For the text-containing cell, return its midpoint in (x, y) coordinate format. 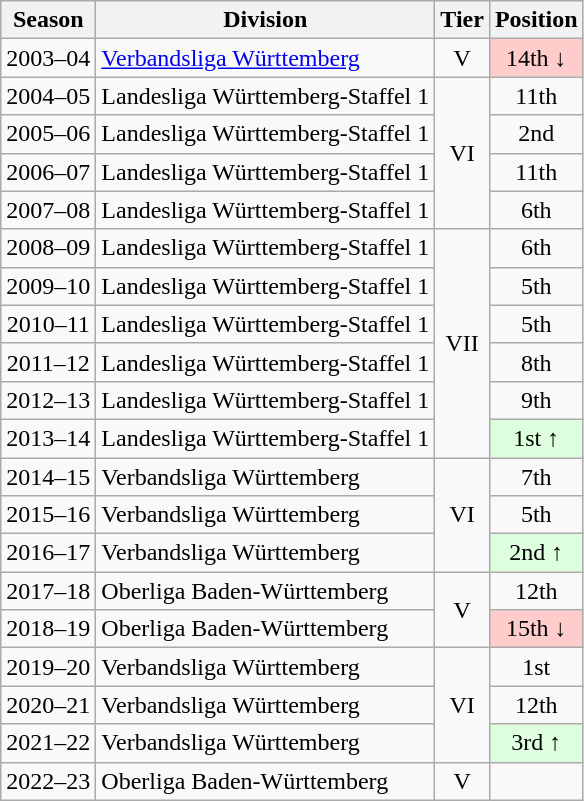
2020–21 (48, 705)
1st ↑ (536, 438)
2018–19 (48, 629)
2nd (536, 134)
14th ↓ (536, 58)
8th (536, 362)
9th (536, 400)
2003–04 (48, 58)
2005–06 (48, 134)
2008–09 (48, 248)
VII (462, 343)
2015–16 (48, 515)
2022–23 (48, 781)
2016–17 (48, 553)
Season (48, 20)
2012–13 (48, 400)
Division (266, 20)
15th ↓ (536, 629)
2004–05 (48, 96)
3rd ↑ (536, 743)
2011–12 (48, 362)
2010–11 (48, 324)
2017–18 (48, 591)
2006–07 (48, 172)
7th (536, 477)
Position (536, 20)
2014–15 (48, 477)
2007–08 (48, 210)
1st (536, 667)
2013–14 (48, 438)
Tier (462, 20)
2009–10 (48, 286)
2019–20 (48, 667)
2nd ↑ (536, 553)
2021–22 (48, 743)
